For the text-containing cell, return its midpoint in [X, Y] coordinate format. 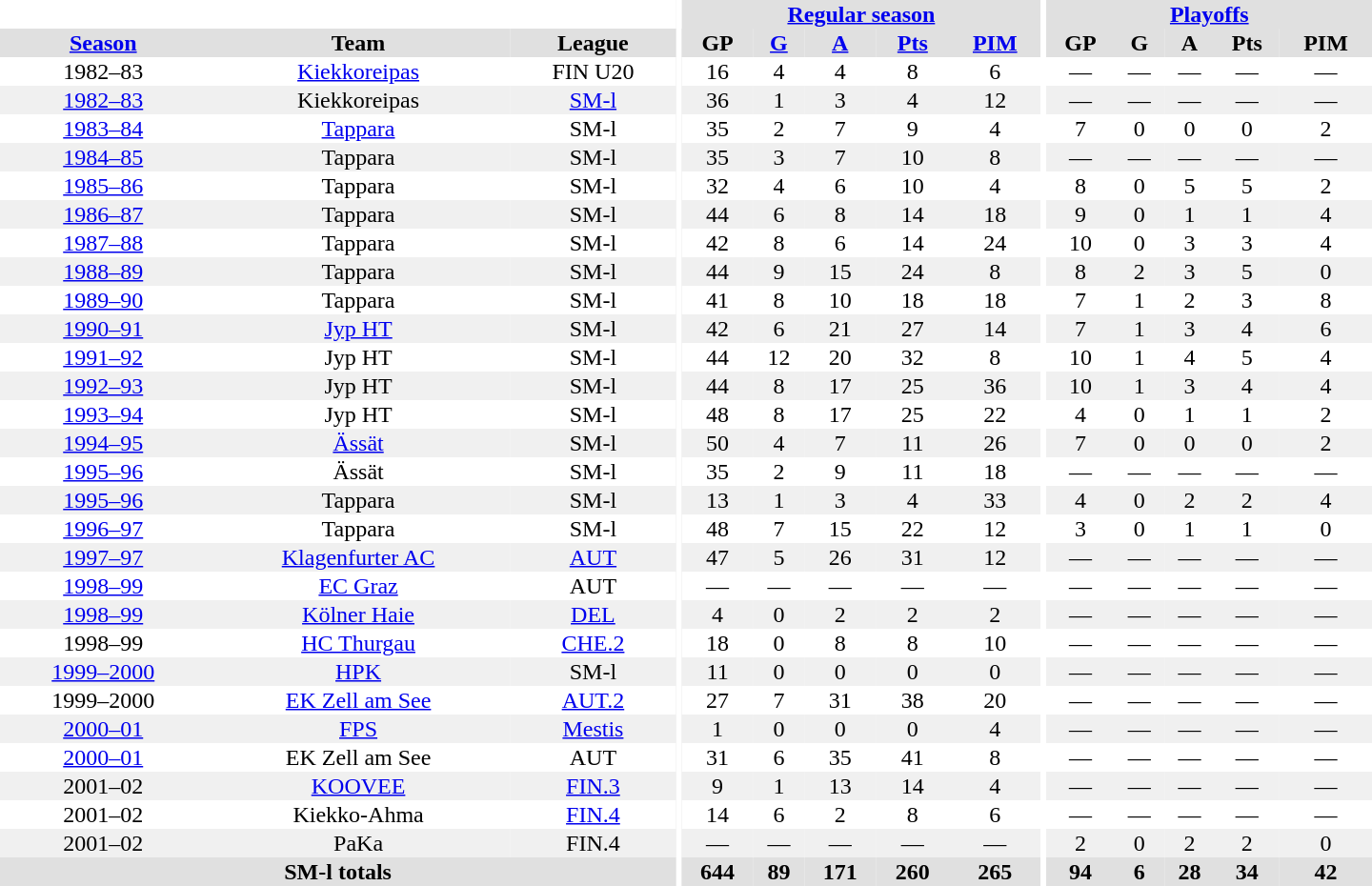
Kölner Haie [358, 614]
1987–88 [103, 243]
1986–87 [103, 214]
HC Thurgau [358, 643]
SM-l totals [337, 872]
EC Graz [358, 586]
Kiekko-Ahma [358, 815]
94 [1080, 872]
FPS [358, 729]
34 [1247, 872]
1992–93 [103, 386]
PaKa [358, 843]
260 [913, 872]
38 [913, 700]
47 [717, 557]
1989–90 [103, 300]
1983–84 [103, 129]
16 [717, 71]
1988–89 [103, 272]
1996–97 [103, 529]
28 [1189, 872]
Mestis [594, 729]
33 [995, 500]
DEL [594, 614]
Season [103, 43]
21 [840, 329]
1984–85 [103, 157]
KOOVEE [358, 786]
1997–97 [103, 557]
Regular season [861, 14]
HPK [358, 672]
1985–86 [103, 186]
FIN U20 [594, 71]
50 [717, 443]
Playoffs [1210, 14]
644 [717, 872]
AUT.2 [594, 700]
FIN.3 [594, 786]
1993–94 [103, 414]
89 [779, 872]
League [594, 43]
CHE.2 [594, 643]
1990–91 [103, 329]
265 [995, 872]
171 [840, 872]
1994–95 [103, 443]
Klagenfurter AC [358, 557]
1991–92 [103, 357]
Team [358, 43]
